Locate the cell with the specified text and output its [x, y] center coordinate. 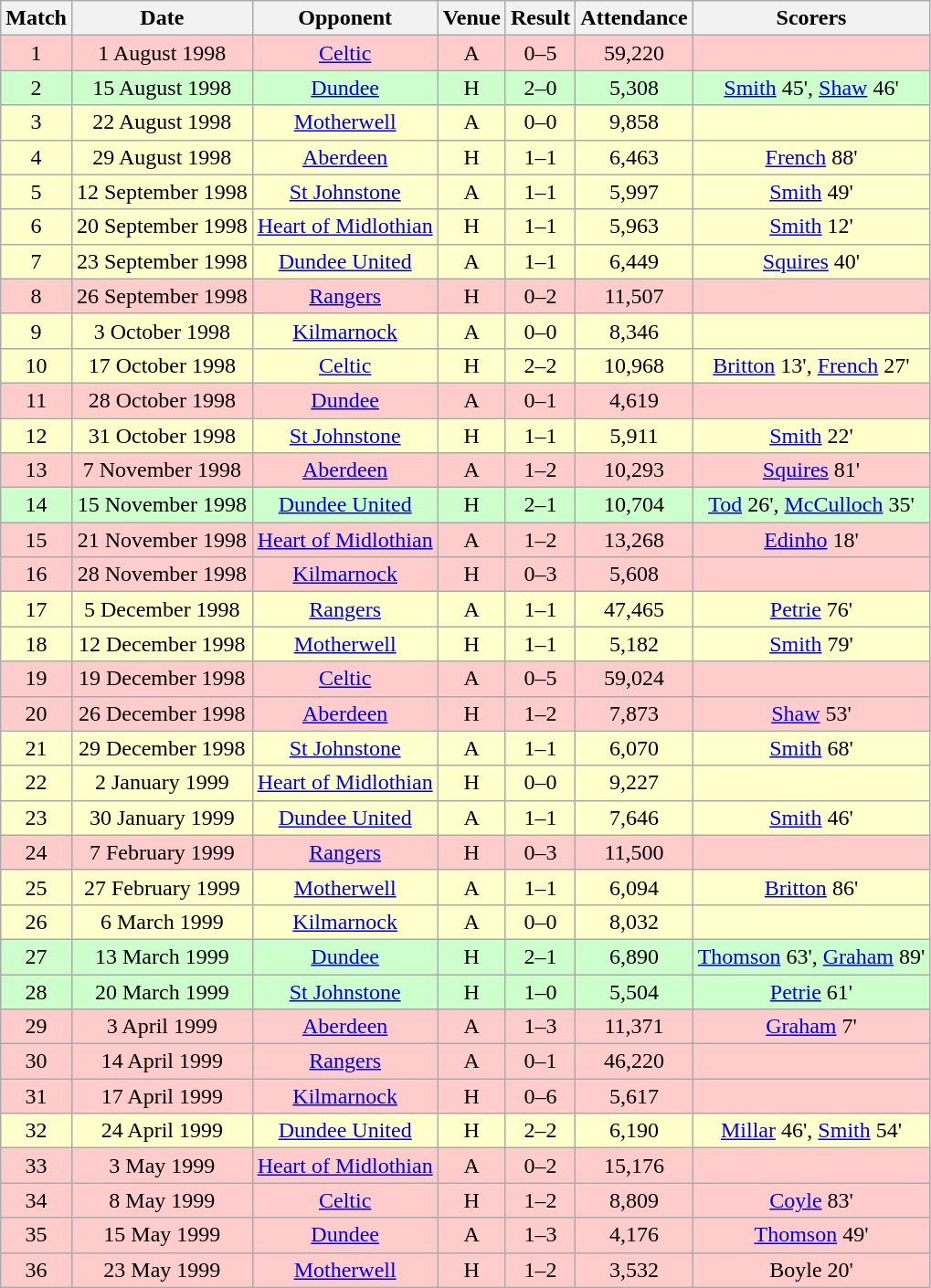
15 November 1998 [162, 505]
Petrie 61' [811, 991]
18 [37, 644]
27 February 1999 [162, 887]
30 [37, 1061]
20 [37, 713]
1 August 1998 [162, 53]
13 March 1999 [162, 956]
6,070 [634, 748]
1–0 [540, 991]
20 September 1998 [162, 227]
6,190 [634, 1131]
Venue [471, 18]
Britton 13', French 27' [811, 365]
6,890 [634, 956]
19 [37, 679]
3 [37, 122]
10,968 [634, 365]
5 [37, 192]
11 [37, 400]
6,094 [634, 887]
31 [37, 1096]
26 [37, 922]
13 [37, 470]
22 August 1998 [162, 122]
13,268 [634, 540]
3 April 1999 [162, 1027]
23 May 1999 [162, 1270]
6 [37, 227]
0–6 [540, 1096]
4 [37, 157]
9 [37, 331]
3 May 1999 [162, 1166]
15 August 1998 [162, 88]
Squires 81' [811, 470]
15 May 1999 [162, 1235]
33 [37, 1166]
22 [37, 783]
Squires 40' [811, 261]
8,809 [634, 1200]
12 December 1998 [162, 644]
Smith 68' [811, 748]
6,463 [634, 157]
Smith 49' [811, 192]
12 September 1998 [162, 192]
59,220 [634, 53]
31 October 1998 [162, 436]
5,504 [634, 991]
23 [37, 818]
9,227 [634, 783]
Graham 7' [811, 1027]
29 December 1998 [162, 748]
5,963 [634, 227]
28 November 1998 [162, 575]
16 [37, 575]
27 [37, 956]
Petrie 76' [811, 609]
4,176 [634, 1235]
7,873 [634, 713]
2 January 1999 [162, 783]
French 88' [811, 157]
Thomson 63', Graham 89' [811, 956]
Tod 26', McCulloch 35' [811, 505]
8 May 1999 [162, 1200]
8 [37, 296]
26 December 1998 [162, 713]
5,911 [634, 436]
5,182 [634, 644]
20 March 1999 [162, 991]
24 [37, 852]
Smith 46' [811, 818]
28 [37, 991]
6,449 [634, 261]
26 September 1998 [162, 296]
5,617 [634, 1096]
23 September 1998 [162, 261]
Date [162, 18]
7 February 1999 [162, 852]
4,619 [634, 400]
10,293 [634, 470]
8,346 [634, 331]
11,507 [634, 296]
8,032 [634, 922]
11,500 [634, 852]
7 November 1998 [162, 470]
34 [37, 1200]
35 [37, 1235]
25 [37, 887]
11,371 [634, 1027]
Result [540, 18]
47,465 [634, 609]
30 January 1999 [162, 818]
Smith 45', Shaw 46' [811, 88]
7,646 [634, 818]
Match [37, 18]
17 April 1999 [162, 1096]
Scorers [811, 18]
32 [37, 1131]
2 [37, 88]
12 [37, 436]
Britton 86' [811, 887]
Smith 22' [811, 436]
29 August 1998 [162, 157]
Shaw 53' [811, 713]
15 [37, 540]
5,997 [634, 192]
Boyle 20' [811, 1270]
Smith 12' [811, 227]
59,024 [634, 679]
5,308 [634, 88]
21 November 1998 [162, 540]
Thomson 49' [811, 1235]
29 [37, 1027]
14 April 1999 [162, 1061]
3,532 [634, 1270]
10,704 [634, 505]
10 [37, 365]
28 October 1998 [162, 400]
5 December 1998 [162, 609]
19 December 1998 [162, 679]
Millar 46', Smith 54' [811, 1131]
3 October 1998 [162, 331]
Opponent [345, 18]
14 [37, 505]
21 [37, 748]
17 [37, 609]
Edinho 18' [811, 540]
Smith 79' [811, 644]
Attendance [634, 18]
2–0 [540, 88]
17 October 1998 [162, 365]
5,608 [634, 575]
36 [37, 1270]
24 April 1999 [162, 1131]
9,858 [634, 122]
6 March 1999 [162, 922]
15,176 [634, 1166]
7 [37, 261]
1 [37, 53]
Coyle 83' [811, 1200]
46,220 [634, 1061]
